Search for the cell housing the specified text and yield its [x, y] center coordinate. 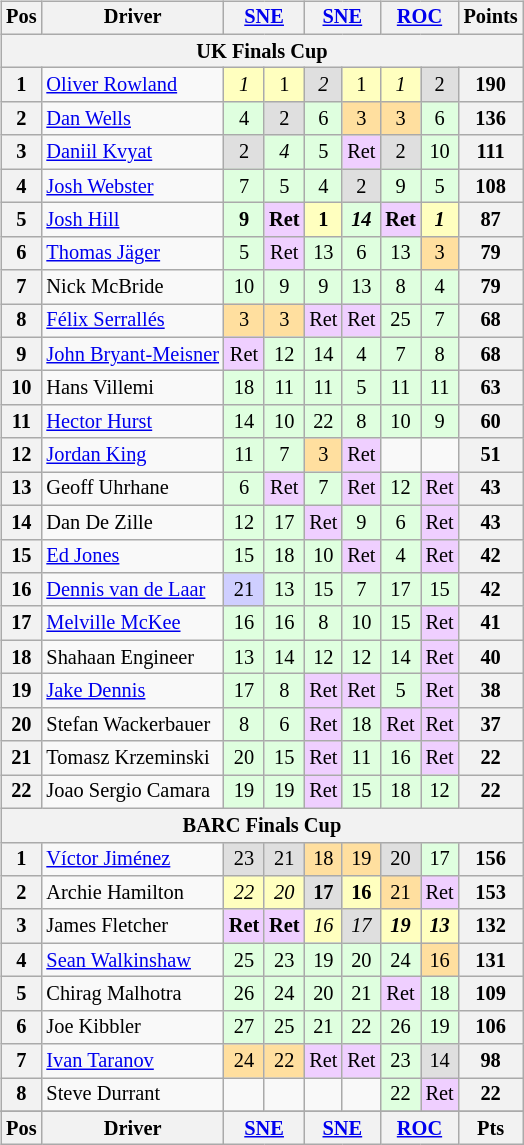
Stefan Wackerbauer [132, 724]
63 [491, 388]
Melville McKee [132, 623]
98 [491, 1061]
Tomasz Krzeminski [132, 758]
40 [491, 657]
Dennis van de Laar [132, 590]
Dan Wells [132, 119]
111 [491, 152]
Félix Serrallés [132, 321]
Archie Hamilton [132, 893]
131 [491, 960]
Josh Webster [132, 186]
Víctor Jiménez [132, 859]
Hans Villemi [132, 388]
60 [491, 422]
Joe Kibbler [132, 1027]
Thomas Jäger [132, 253]
37 [491, 724]
190 [491, 85]
Geoff Uhrhane [132, 489]
UK Finals Cup [262, 51]
Nick McBride [132, 287]
27 [244, 1027]
132 [491, 926]
87 [491, 220]
Sean Walkinshaw [132, 960]
41 [491, 623]
Jordan King [132, 455]
Dan De Zille [132, 522]
Hector Hurst [132, 422]
BARC Finals Cup [262, 825]
John Bryant-Meisner [132, 354]
156 [491, 859]
51 [491, 455]
Daniil Kvyat [132, 152]
109 [491, 994]
Oliver Rowland [132, 85]
Chirag Malhotra [132, 994]
Josh Hill [132, 220]
Shahaan Engineer [132, 657]
Jake Dennis [132, 691]
Ed Jones [132, 556]
Pts [491, 1128]
153 [491, 893]
Points [491, 18]
38 [491, 691]
James Fletcher [132, 926]
108 [491, 186]
136 [491, 119]
106 [491, 1027]
Ivan Taranov [132, 1061]
Steve Durrant [132, 1095]
Joao Sergio Camara [132, 792]
